Capture the cell that displays the provided text and extract its [x, y] central coordinate. 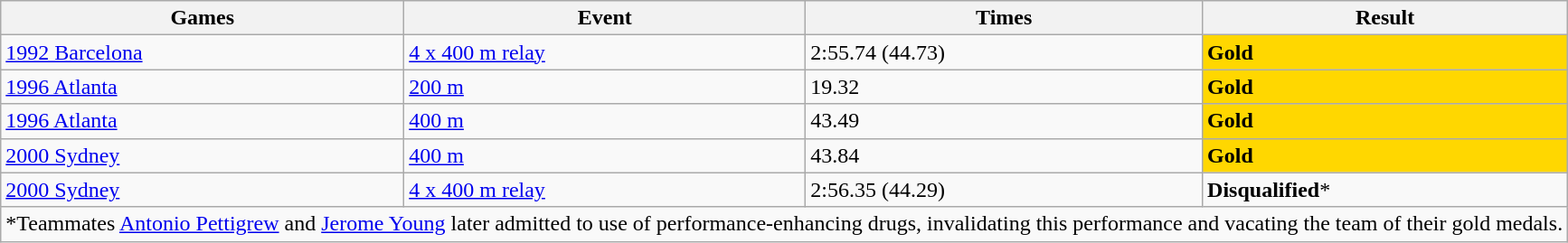
Times [1004, 18]
43.84 [1004, 155]
Games [203, 18]
Disqualified* [1385, 190]
200 m [605, 87]
Event [605, 18]
Result [1385, 18]
43.49 [1004, 121]
1992 Barcelona [203, 52]
2:56.35 (44.29) [1004, 190]
2:55.74 (44.73) [1004, 52]
19.32 [1004, 87]
